Return the [X, Y] coordinate for the center point of the cell that contains the specified text.  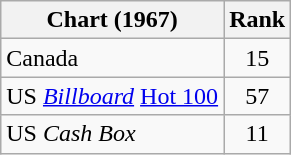
15 [258, 58]
57 [258, 96]
Canada [112, 58]
US Cash Box [112, 134]
11 [258, 134]
Rank [258, 20]
Chart (1967) [112, 20]
US Billboard Hot 100 [112, 96]
